Find where the given text appears and provide that cell's center as (x, y) coordinate. 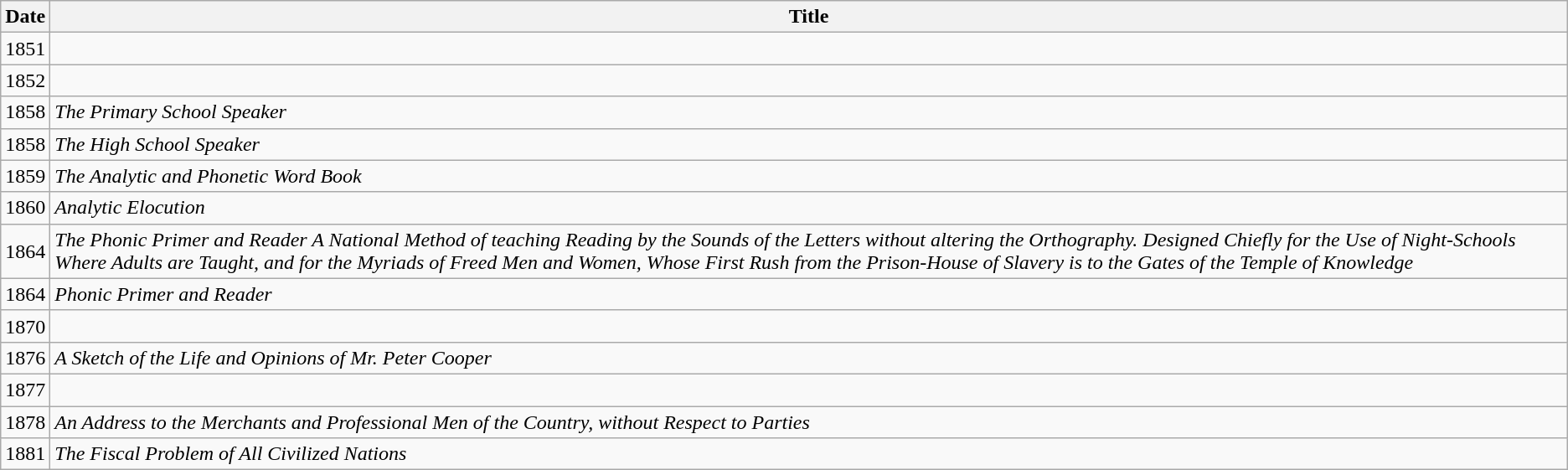
The High School Speaker (809, 144)
The Primary School Speaker (809, 112)
1859 (25, 176)
1870 (25, 326)
1878 (25, 421)
1852 (25, 80)
Phonic Primer and Reader (809, 294)
1876 (25, 358)
1851 (25, 49)
Title (809, 17)
The Fiscal Problem of All Civilized Nations (809, 454)
1877 (25, 390)
The Analytic and Phonetic Word Book (809, 176)
A Sketch of the Life and Opinions of Mr. Peter Cooper (809, 358)
Date (25, 17)
Analytic Elocution (809, 208)
1860 (25, 208)
1881 (25, 454)
An Address to the Merchants and Professional Men of the Country, without Respect to Parties (809, 421)
